Search for the cell housing the specified text and yield its [x, y] center coordinate. 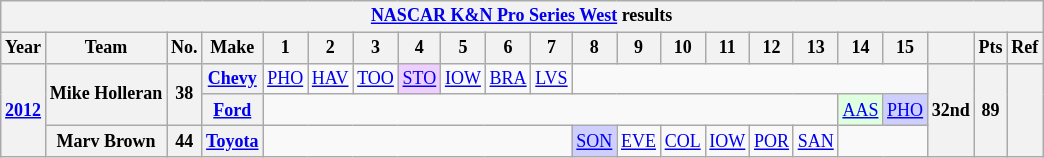
6 [508, 48]
Ford [232, 110]
14 [860, 48]
Year [24, 48]
HAV [330, 78]
AAS [860, 110]
Make [232, 48]
89 [990, 110]
1 [286, 48]
2 [330, 48]
12 [772, 48]
EVE [639, 140]
7 [552, 48]
NASCAR K&N Pro Series West results [522, 16]
Team [106, 48]
Ref [1025, 48]
2012 [24, 110]
Chevy [232, 78]
STO [419, 78]
TOO [376, 78]
32nd [950, 110]
10 [682, 48]
38 [184, 94]
No. [184, 48]
BRA [508, 78]
Toyota [232, 140]
11 [728, 48]
SON [594, 140]
POR [772, 140]
9 [639, 48]
5 [464, 48]
4 [419, 48]
Pts [990, 48]
15 [906, 48]
LVS [552, 78]
Mike Holleran [106, 94]
COL [682, 140]
13 [816, 48]
44 [184, 140]
3 [376, 48]
8 [594, 48]
Marv Brown [106, 140]
SAN [816, 140]
